Search for the cell housing the specified text and yield its (x, y) center coordinate. 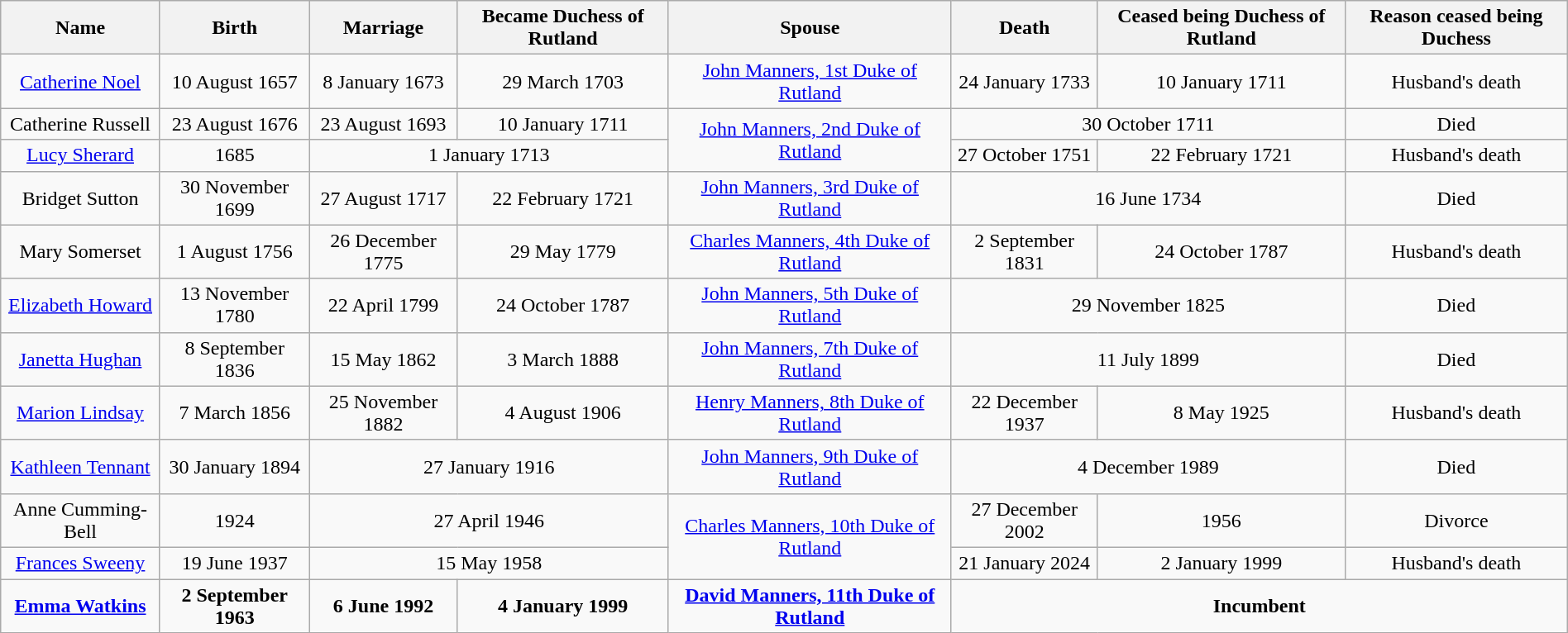
27 January 1916 (489, 466)
21 January 2024 (1024, 563)
22 December 1937 (1024, 413)
27 April 1946 (489, 521)
16 June 1734 (1148, 198)
24 January 1733 (1024, 81)
Mary Somerset (81, 251)
23 August 1693 (384, 124)
Catherine Noel (81, 81)
Catherine Russell (81, 124)
1956 (1221, 521)
2 January 1999 (1221, 563)
15 May 1862 (384, 359)
29 November 1825 (1148, 306)
Became Duchess of Rutland (562, 28)
Charles Manners, 4th Duke of Rutland (810, 251)
Frances Sweeny (81, 563)
Elizabeth Howard (81, 306)
John Manners, 2nd Duke of Rutland (810, 140)
1685 (235, 155)
27 December 2002 (1024, 521)
15 May 1958 (489, 563)
4 August 1906 (562, 413)
Charles Manners, 10th Duke of Rutland (810, 535)
1 August 1756 (235, 251)
Divorce (1457, 521)
25 November 1882 (384, 413)
Birth (235, 28)
John Manners, 3rd Duke of Rutland (810, 198)
Reason ceased being Duchess (1457, 28)
10 August 1657 (235, 81)
30 November 1699 (235, 198)
Kathleen Tennant (81, 466)
3 March 1888 (562, 359)
Death (1024, 28)
30 January 1894 (235, 466)
David Manners, 11th Duke of Rutland (810, 605)
1 January 1713 (489, 155)
26 December 1775 (384, 251)
1924 (235, 521)
Anne Cumming-Bell (81, 521)
Marriage (384, 28)
John Manners, 7th Duke of Rutland (810, 359)
27 August 1717 (384, 198)
27 October 1751 (1024, 155)
7 March 1856 (235, 413)
22 April 1799 (384, 306)
Marion Lindsay (81, 413)
30 October 1711 (1148, 124)
8 September 1836 (235, 359)
Spouse (810, 28)
13 November 1780 (235, 306)
John Manners, 5th Duke of Rutland (810, 306)
Incumbent (1259, 605)
Emma Watkins (81, 605)
John Manners, 1st Duke of Rutland (810, 81)
Name (81, 28)
29 May 1779 (562, 251)
19 June 1937 (235, 563)
Bridget Sutton (81, 198)
6 June 1992 (384, 605)
John Manners, 9th Duke of Rutland (810, 466)
4 January 1999 (562, 605)
Lucy Sherard (81, 155)
8 January 1673 (384, 81)
Janetta Hughan (81, 359)
2 September 1831 (1024, 251)
Henry Manners, 8th Duke of Rutland (810, 413)
29 March 1703 (562, 81)
8 May 1925 (1221, 413)
Ceased being Duchess of Rutland (1221, 28)
11 July 1899 (1148, 359)
2 September 1963 (235, 605)
23 August 1676 (235, 124)
4 December 1989 (1148, 466)
